Scan for the cell matching the given text and deliver its [X, Y] coordinate at center. 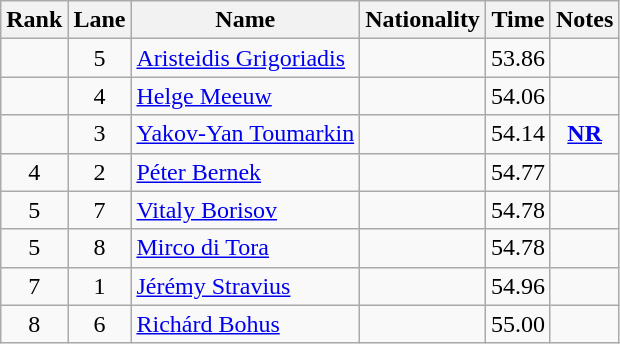
Richárd Bohus [246, 324]
54.77 [518, 172]
6 [100, 324]
Péter Bernek [246, 172]
Mirco di Tora [246, 248]
Rank [34, 20]
54.06 [518, 96]
Yakov-Yan Toumarkin [246, 134]
Lane [100, 20]
Aristeidis Grigoriadis [246, 58]
Notes [584, 20]
1 [100, 286]
NR [584, 134]
Helge Meeuw [246, 96]
54.14 [518, 134]
Name [246, 20]
54.96 [518, 286]
Jérémy Stravius [246, 286]
Nationality [423, 20]
53.86 [518, 58]
3 [100, 134]
Time [518, 20]
Vitaly Borisov [246, 210]
2 [100, 172]
55.00 [518, 324]
